Identify which cell holds the provided text, then report its (X, Y) central coordinate. 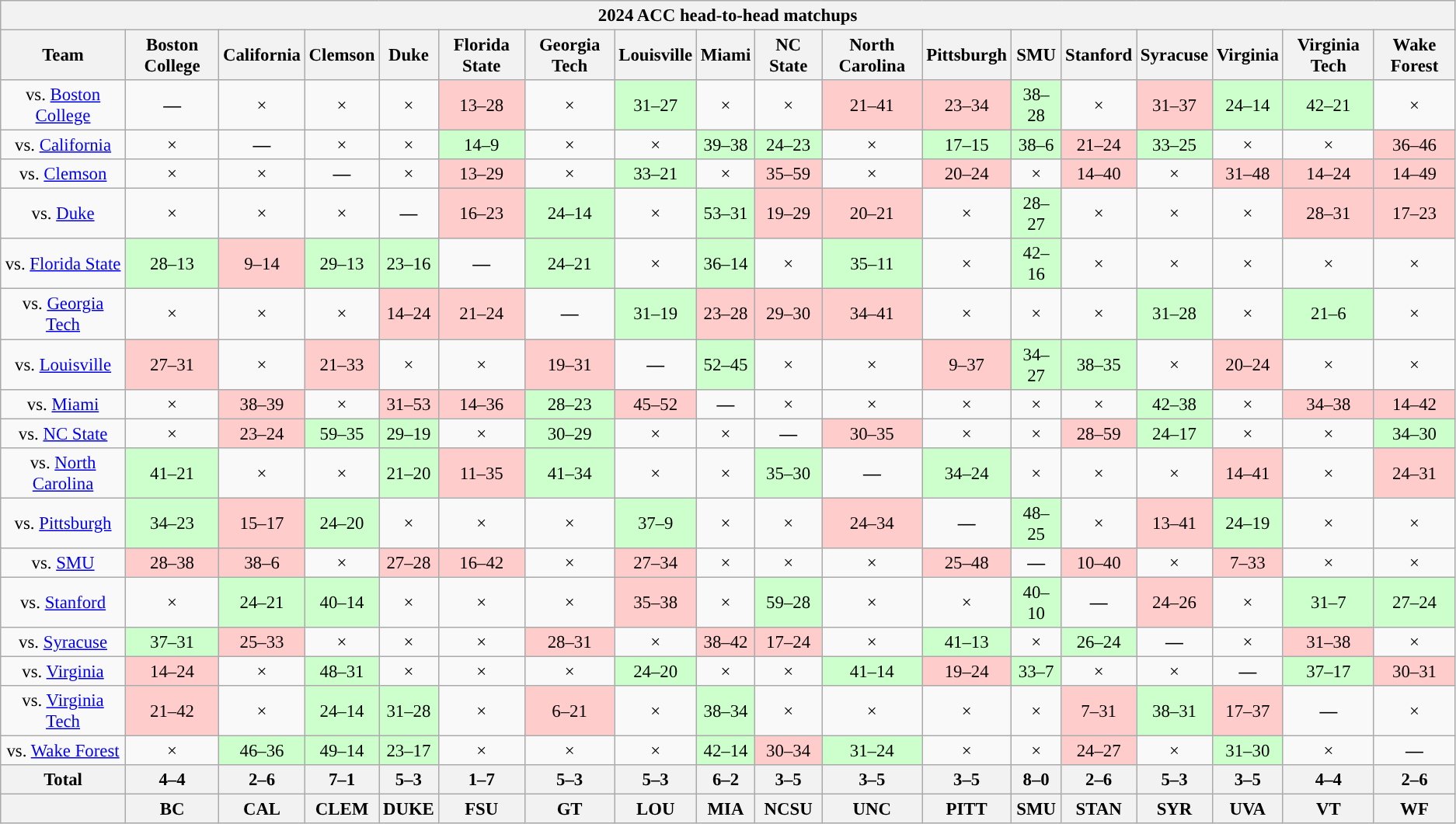
UNC (872, 809)
34–30 (1414, 433)
33–7 (1036, 671)
1–7 (482, 780)
28–59 (1099, 433)
Miami (726, 56)
30–29 (570, 433)
Georgia Tech (570, 56)
41–34 (570, 472)
30–31 (1414, 671)
41–13 (967, 642)
Louisville (656, 56)
7–1 (342, 780)
21–42 (172, 711)
21–41 (872, 106)
16–23 (482, 214)
Florida State (482, 56)
Stanford (1099, 56)
North Carolina (872, 56)
24–17 (1174, 433)
35–38 (656, 603)
23–17 (409, 751)
vs. Pittsburgh (64, 523)
38–34 (726, 711)
WF (1414, 809)
38–39 (263, 404)
24–34 (872, 523)
37–31 (172, 642)
31–24 (872, 751)
35–59 (789, 174)
LOU (656, 809)
19–29 (789, 214)
11–35 (482, 472)
31–19 (656, 314)
9–37 (967, 365)
19–31 (570, 365)
Total (64, 780)
vs. Virginia Tech (64, 711)
MIA (726, 809)
10–40 (1099, 563)
48–31 (342, 671)
vs. North Carolina (64, 472)
Virginia Tech (1329, 56)
24–27 (1099, 751)
6–21 (570, 711)
27–34 (656, 563)
53–31 (726, 214)
17–37 (1248, 711)
37–9 (656, 523)
23–24 (263, 433)
Pittsburgh (967, 56)
9–14 (263, 264)
25–33 (263, 642)
Team (64, 56)
29–13 (342, 264)
40–14 (342, 603)
vs. Stanford (64, 603)
13–29 (482, 174)
59–28 (789, 603)
24–23 (789, 145)
34–24 (967, 472)
8–0 (1036, 780)
34–23 (172, 523)
17–23 (1414, 214)
17–24 (789, 642)
vs. Clemson (64, 174)
FSU (482, 809)
45–52 (656, 404)
42–21 (1329, 106)
14–40 (1099, 174)
38–35 (1099, 365)
Syracuse (1174, 56)
16–42 (482, 563)
vs. SMU (64, 563)
vs. NC State (64, 433)
vs. Louisville (64, 365)
California (263, 56)
27–31 (172, 365)
33–25 (1174, 145)
31–7 (1329, 603)
Clemson (342, 56)
46–36 (263, 751)
41–14 (872, 671)
19–24 (967, 671)
37–17 (1329, 671)
33–21 (656, 174)
31–27 (656, 106)
14–36 (482, 404)
38–42 (726, 642)
42–14 (726, 751)
30–35 (872, 433)
35–30 (789, 472)
21–20 (409, 472)
DUKE (409, 809)
23–34 (967, 106)
14–42 (1414, 404)
31–38 (1329, 642)
41–21 (172, 472)
7–31 (1099, 711)
GT (570, 809)
20–21 (872, 214)
Boston College (172, 56)
52–45 (726, 365)
VT (1329, 809)
PITT (967, 809)
29–30 (789, 314)
7–33 (1248, 563)
NC State (789, 56)
21–6 (1329, 314)
28–38 (172, 563)
36–14 (726, 264)
31–37 (1174, 106)
CLEM (342, 809)
31–53 (409, 404)
CAL (263, 809)
14–9 (482, 145)
38–28 (1036, 106)
UVA (1248, 809)
vs. Duke (64, 214)
vs. Miami (64, 404)
NCSU (789, 809)
13–28 (482, 106)
27–28 (409, 563)
31–48 (1248, 174)
26–24 (1099, 642)
14–41 (1248, 472)
34–41 (872, 314)
40–10 (1036, 603)
vs. Wake Forest (64, 751)
34–38 (1329, 404)
30–34 (789, 751)
42–16 (1036, 264)
Wake Forest (1414, 56)
28–27 (1036, 214)
28–13 (172, 264)
vs. Virginia (64, 671)
vs. California (64, 145)
SYR (1174, 809)
24–26 (1174, 603)
38–31 (1174, 711)
36–46 (1414, 145)
6–2 (726, 780)
BC (172, 809)
21–33 (342, 365)
59–35 (342, 433)
STAN (1099, 809)
vs. Florida State (64, 264)
23–16 (409, 264)
39–38 (726, 145)
vs. Boston College (64, 106)
27–24 (1414, 603)
13–41 (1174, 523)
Virginia (1248, 56)
24–19 (1248, 523)
29–19 (409, 433)
49–14 (342, 751)
25–48 (967, 563)
2024 ACC head-to-head matchups (728, 16)
Duke (409, 56)
17–15 (967, 145)
15–17 (263, 523)
23–28 (726, 314)
42–38 (1174, 404)
34–27 (1036, 365)
vs. Georgia Tech (64, 314)
24–31 (1414, 472)
28–23 (570, 404)
14–49 (1414, 174)
vs. Syracuse (64, 642)
31–30 (1248, 751)
48–25 (1036, 523)
35–11 (872, 264)
